For the text-containing cell, return its midpoint in (x, y) coordinate format. 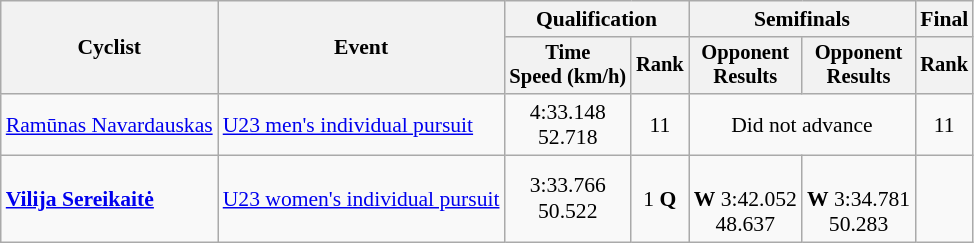
Qualification (597, 19)
3:33.76650.522 (568, 200)
U23 women's individual pursuit (362, 200)
Ramūnas Navardauskas (110, 124)
Final (944, 19)
Cyclist (110, 48)
Event (362, 48)
Semifinals (802, 19)
1 Q (660, 200)
U23 men's individual pursuit (362, 124)
TimeSpeed (km/h) (568, 66)
Vilija Sereikaitė (110, 200)
4:33.14852.718 (568, 124)
W 3:34.78150.283 (858, 200)
W 3:42.05248.637 (746, 200)
Did not advance (802, 124)
